Output the (X, Y) coordinate of the center of the cell containing the given text.  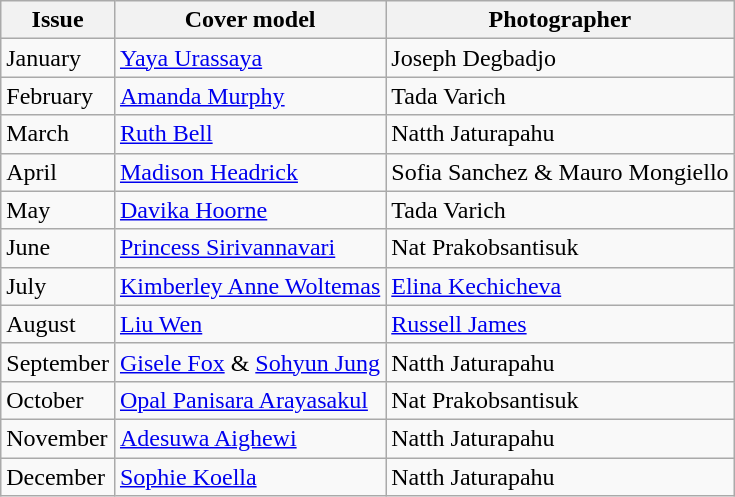
Issue (58, 20)
Madison Headrick (250, 172)
Princess Sirivannavari (250, 248)
Opal Panisara Arayasakul (250, 400)
Sophie Koella (250, 477)
Elina Kechicheva (560, 286)
Russell James (560, 324)
Kimberley Anne Woltemas (250, 286)
October (58, 400)
Gisele Fox & Sohyun Jung (250, 362)
Sofia Sanchez & Mauro Mongiello (560, 172)
Amanda Murphy (250, 96)
September (58, 362)
Davika Hoorne (250, 210)
Photographer (560, 20)
May (58, 210)
March (58, 134)
February (58, 96)
Adesuwa Aighewi (250, 438)
July (58, 286)
December (58, 477)
Liu Wen (250, 324)
Cover model (250, 20)
January (58, 58)
June (58, 248)
August (58, 324)
November (58, 438)
Joseph Degbadjo (560, 58)
April (58, 172)
Ruth Bell (250, 134)
Yaya Urassaya (250, 58)
